From the cell containing the given text, extract its center point as [X, Y] coordinate. 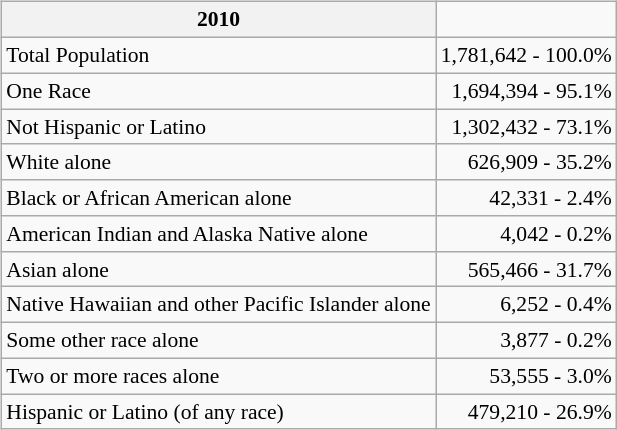
4,042 - 0.2% [526, 234]
1,694,394 - 95.1% [526, 91]
53,555 - 3.0% [526, 376]
Hispanic or Latino (of any race) [218, 412]
American Indian and Alaska Native alone [218, 234]
Asian alone [218, 269]
Total Population [218, 55]
3,877 - 0.2% [526, 340]
42,331 - 2.4% [526, 198]
626,909 - 35.2% [526, 162]
Two or more races alone [218, 376]
565,466 - 31.7% [526, 269]
White alone [218, 162]
One Race [218, 91]
479,210 - 26.9% [526, 412]
2010 [218, 20]
6,252 - 0.4% [526, 305]
Black or African American alone [218, 198]
1,781,642 - 100.0% [526, 55]
Native Hawaiian and other Pacific Islander alone [218, 305]
1,302,432 - 73.1% [526, 127]
Some other race alone [218, 340]
Not Hispanic or Latino [218, 127]
